Capture the cell that displays the provided text and extract its (x, y) central coordinate. 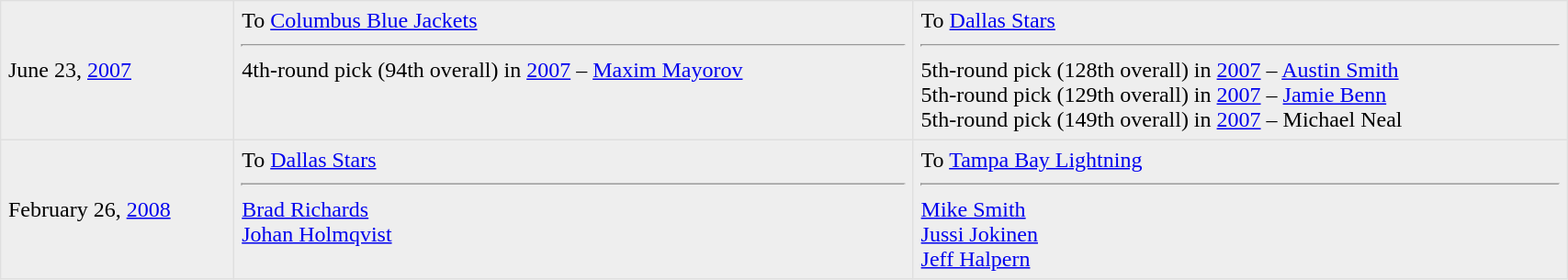
To Dallas Stars Brad Richards Johan Holmqvist (573, 209)
To Columbus Blue Jackets 4th-round pick (94th overall) in 2007 – Maxim Mayorov (573, 71)
June 23, 2007 (118, 71)
February 26, 2008 (118, 209)
To Tampa Bay Lightning Mike Smith Jussi Jokinen Jeff Halpern (1240, 209)
